Return [x, y] of the center of cell containing provided text 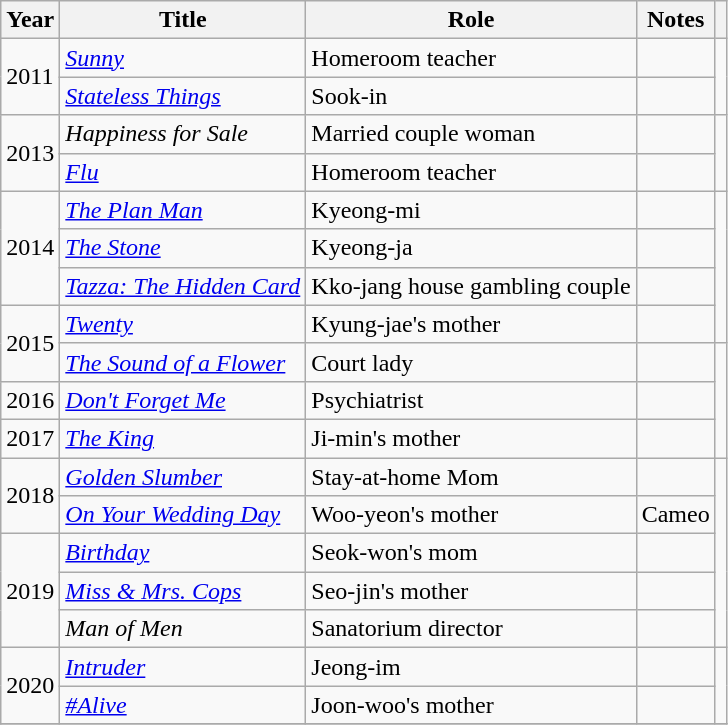
Married couple woman [471, 134]
Psychiatrist [471, 400]
2014 [30, 248]
The King [183, 438]
Twenty [183, 324]
Jeong-im [471, 667]
2019 [30, 591]
On Your Wedding Day [183, 515]
Seo-jin's mother [471, 591]
2017 [30, 438]
2020 [30, 686]
2011 [30, 77]
Sook-in [471, 96]
Role [471, 20]
The Plan Man [183, 210]
Seok-won's mom [471, 553]
Ji-min's mother [471, 438]
Stateless Things [183, 96]
Tazza: The Hidden Card [183, 286]
The Stone [183, 248]
Don't Forget Me [183, 400]
Kyung-jae's mother [471, 324]
Joon-woo's mother [471, 705]
Happiness for Sale [183, 134]
Cameo [676, 515]
Court lady [471, 362]
Woo-yeon's mother [471, 515]
Notes [676, 20]
2015 [30, 343]
Man of Men [183, 629]
Flu [183, 172]
The Sound of a Flower [183, 362]
Kyeong-mi [471, 210]
Stay-at-home Mom [471, 477]
Kyeong-ja [471, 248]
Miss & Mrs. Cops [183, 591]
Year [30, 20]
Kko-jang house gambling couple [471, 286]
2013 [30, 153]
Sunny [183, 58]
2016 [30, 400]
Intruder [183, 667]
Golden Slumber [183, 477]
Sanatorium director [471, 629]
Title [183, 20]
2018 [30, 496]
#Alive [183, 705]
Birthday [183, 553]
